Pinpoint the cell where the given text exists, returning its (X, Y) midpoint coordinate. 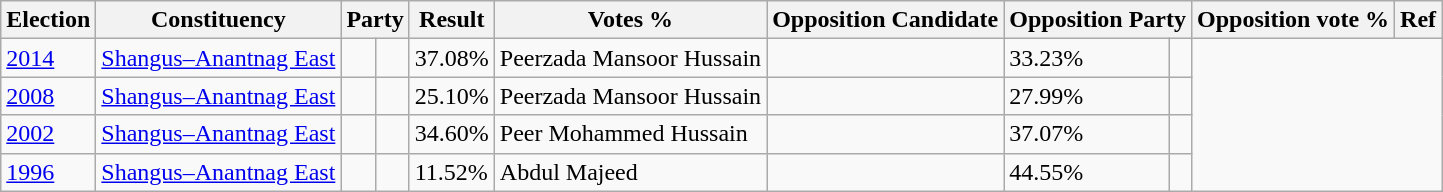
Abdul Majeed (630, 172)
Peer Mohammed Hussain (630, 134)
Votes % (630, 20)
2002 (48, 134)
Opposition vote % (1292, 20)
37.08% (452, 58)
1996 (48, 172)
2014 (48, 58)
44.55% (1087, 172)
Party (375, 20)
34.60% (452, 134)
25.10% (452, 96)
Election (48, 20)
Opposition Party (1098, 20)
Opposition Candidate (886, 20)
Result (452, 20)
33.23% (1087, 58)
2008 (48, 96)
27.99% (1087, 96)
Constituency (218, 20)
11.52% (452, 172)
Ref (1418, 20)
37.07% (1087, 134)
